Scan for the cell matching the given text and deliver its [X, Y] coordinate at center. 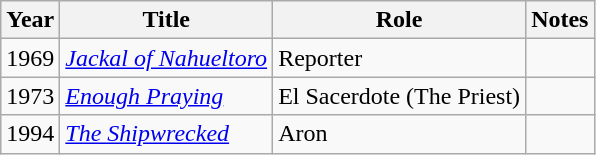
The Shipwrecked [166, 134]
Aron [400, 134]
Jackal of Nahueltoro [166, 58]
Enough Praying [166, 96]
1973 [30, 96]
Year [30, 20]
Reporter [400, 58]
Title [166, 20]
Notes [560, 20]
Role [400, 20]
El Sacerdote (The Priest) [400, 96]
1969 [30, 58]
1994 [30, 134]
